Output the [X, Y] coordinate of the center of the cell containing the given text.  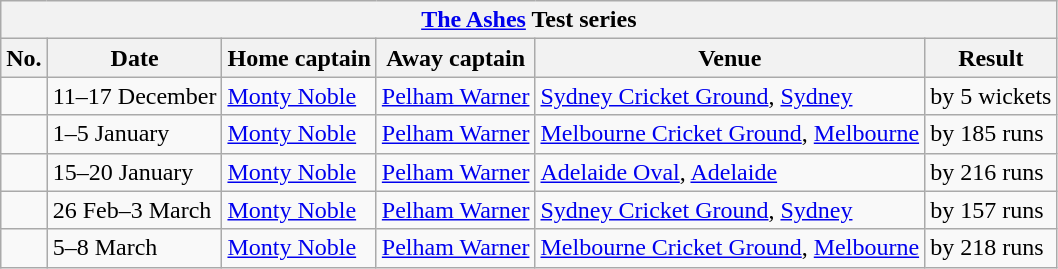
Result [991, 58]
by 157 runs [991, 210]
11–17 December [134, 96]
by 185 runs [991, 134]
Adelaide Oval, Adelaide [730, 172]
Date [134, 58]
by 216 runs [991, 172]
1–5 January [134, 134]
15–20 January [134, 172]
by 5 wickets [991, 96]
26 Feb–3 March [134, 210]
Venue [730, 58]
Home captain [299, 58]
5–8 March [134, 248]
Away captain [456, 58]
No. [24, 58]
The Ashes Test series [529, 20]
by 218 runs [991, 248]
